Extract the [X, Y] coordinate from the center of the cell holding the provided text.  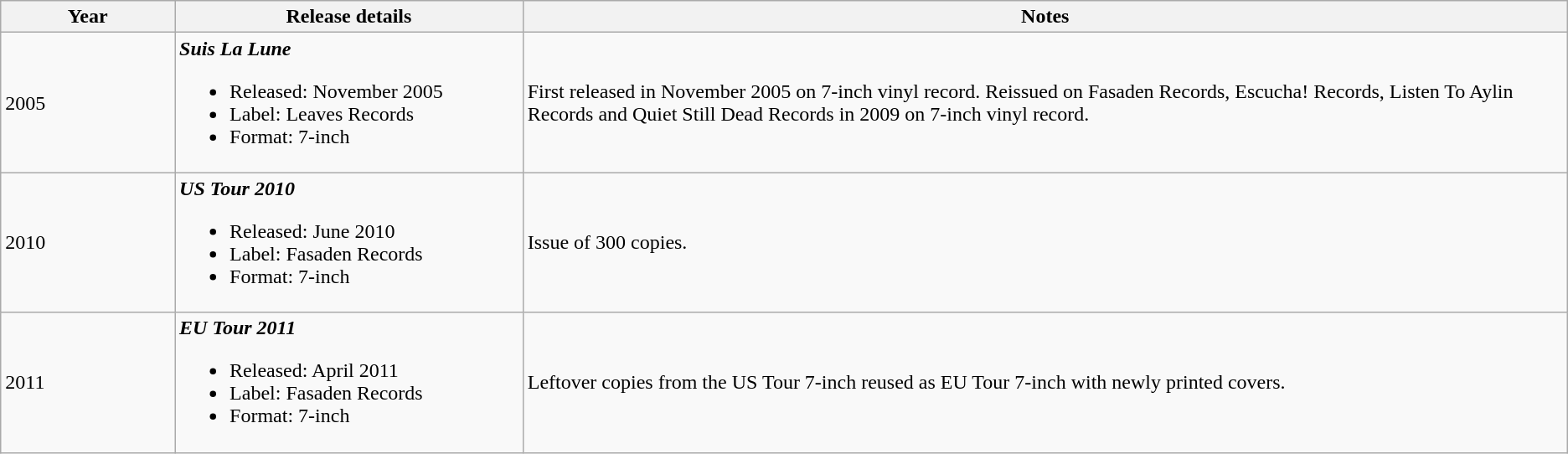
Release details [349, 17]
2005 [88, 102]
Suis La LuneReleased: November 2005Label: Leaves RecordsFormat: 7-inch [349, 102]
Notes [1045, 17]
Issue of 300 copies. [1045, 243]
2010 [88, 243]
Year [88, 17]
US Tour 2010Released: June 2010Label: Fasaden RecordsFormat: 7-inch [349, 243]
EU Tour 2011Released: April 2011Label: Fasaden RecordsFormat: 7-inch [349, 382]
Leftover copies from the US Tour 7-inch reused as EU Tour 7-inch with newly printed covers. [1045, 382]
2011 [88, 382]
